Capture the cell that displays the provided text and extract its [x, y] central coordinate. 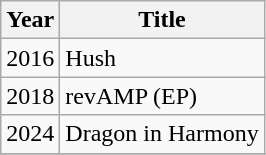
Hush [162, 58]
Year [30, 20]
2018 [30, 96]
Title [162, 20]
Dragon in Harmony [162, 134]
2024 [30, 134]
revAMP (EP) [162, 96]
2016 [30, 58]
